Determine the [X, Y] coordinate at the center of the cell enclosing the given text.  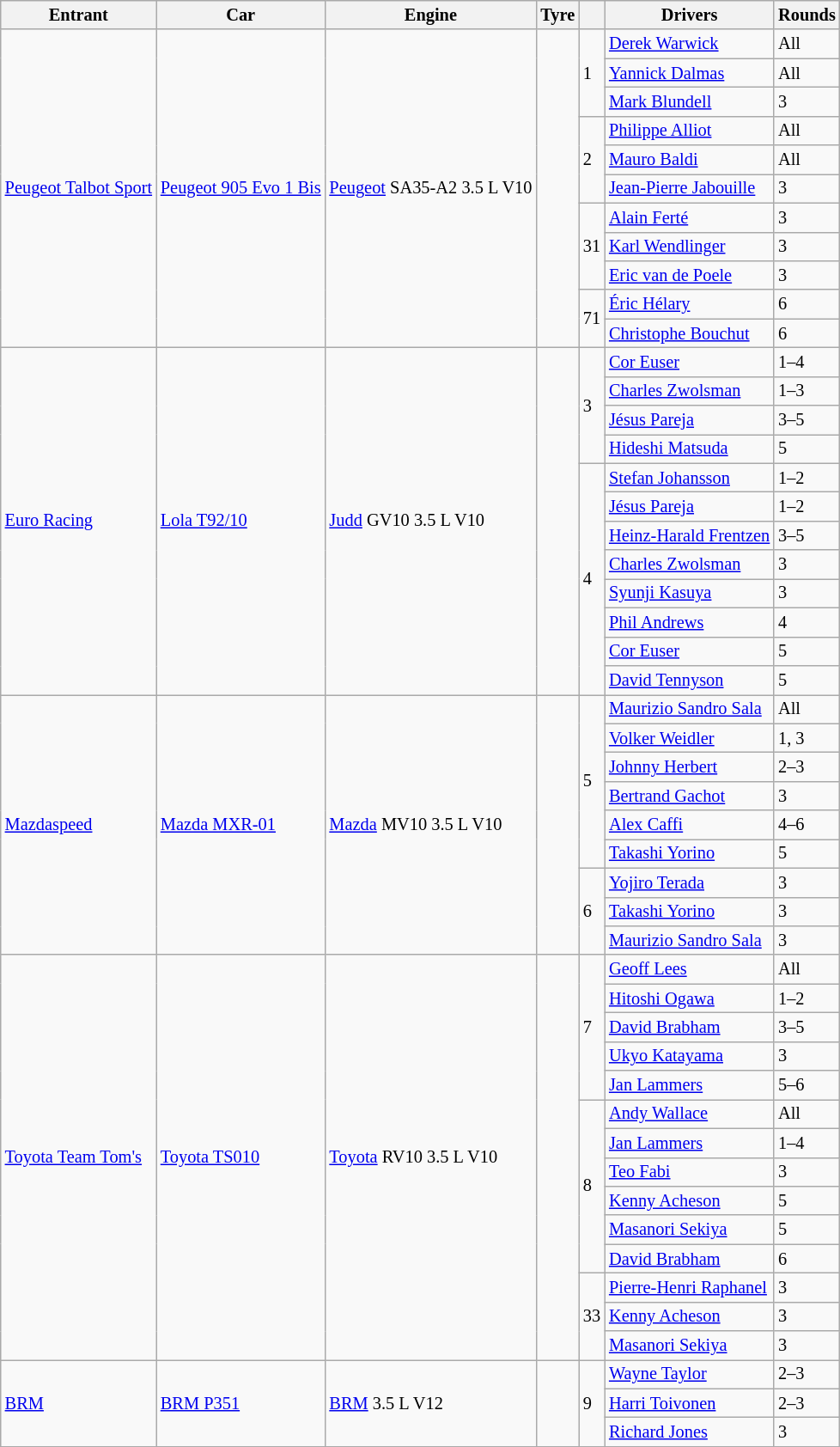
2 [592, 160]
Tyre [557, 15]
Karl Wendlinger [689, 247]
1 [592, 72]
71 [592, 318]
Stefan Johansson [689, 478]
Geoff Lees [689, 969]
Hitoshi Ogawa [689, 998]
Yojiro Terada [689, 882]
9 [592, 1402]
Peugeot SA35-A2 3.5 L V10 [430, 188]
Entrant [79, 15]
Toyota RV10 3.5 L V10 [430, 1157]
BRM [79, 1402]
Peugeot 905 Evo 1 Bis [240, 188]
Phil Andrews [689, 622]
Jean-Pierre Jabouille [689, 188]
Andy Wallace [689, 1114]
Christophe Bouchut [689, 333]
1–3 [807, 391]
Rounds [807, 15]
Syunji Kasuya [689, 593]
Harri Toivonen [689, 1403]
David Tennyson [689, 680]
Peugeot Talbot Sport [79, 188]
Wayne Taylor [689, 1374]
Judd GV10 3.5 L V10 [430, 521]
Éric Hélary [689, 304]
Pierre-Henri Raphanel [689, 1287]
Johnny Herbert [689, 766]
Mazda MXR-01 [240, 825]
Car [240, 15]
31 [592, 246]
Mazda MV10 3.5 L V10 [430, 825]
Drivers [689, 15]
Volker Weidler [689, 738]
Mazdaspeed [79, 825]
Eric van de Poele [689, 275]
Euro Racing [79, 521]
Yannick Dalmas [689, 73]
Alex Caffi [689, 825]
Derek Warwick [689, 44]
Ukyo Katayama [689, 1056]
Mark Blundell [689, 101]
8 [592, 1186]
Philippe Alliot [689, 131]
Toyota Team Tom's [79, 1157]
33 [592, 1316]
Richard Jones [689, 1432]
BRM P351 [240, 1402]
Mauro Baldi [689, 160]
Heinz-Harald Frentzen [689, 535]
5–6 [807, 1085]
Lola T92/10 [240, 521]
Toyota TS010 [240, 1157]
Alain Ferté [689, 217]
BRM 3.5 L V12 [430, 1402]
Hideshi Matsuda [689, 449]
7 [592, 1027]
4–6 [807, 825]
Engine [430, 15]
Teo Fabi [689, 1172]
1, 3 [807, 738]
Bertrand Gachot [689, 796]
